Capture the cell that displays the provided text and extract its (x, y) central coordinate. 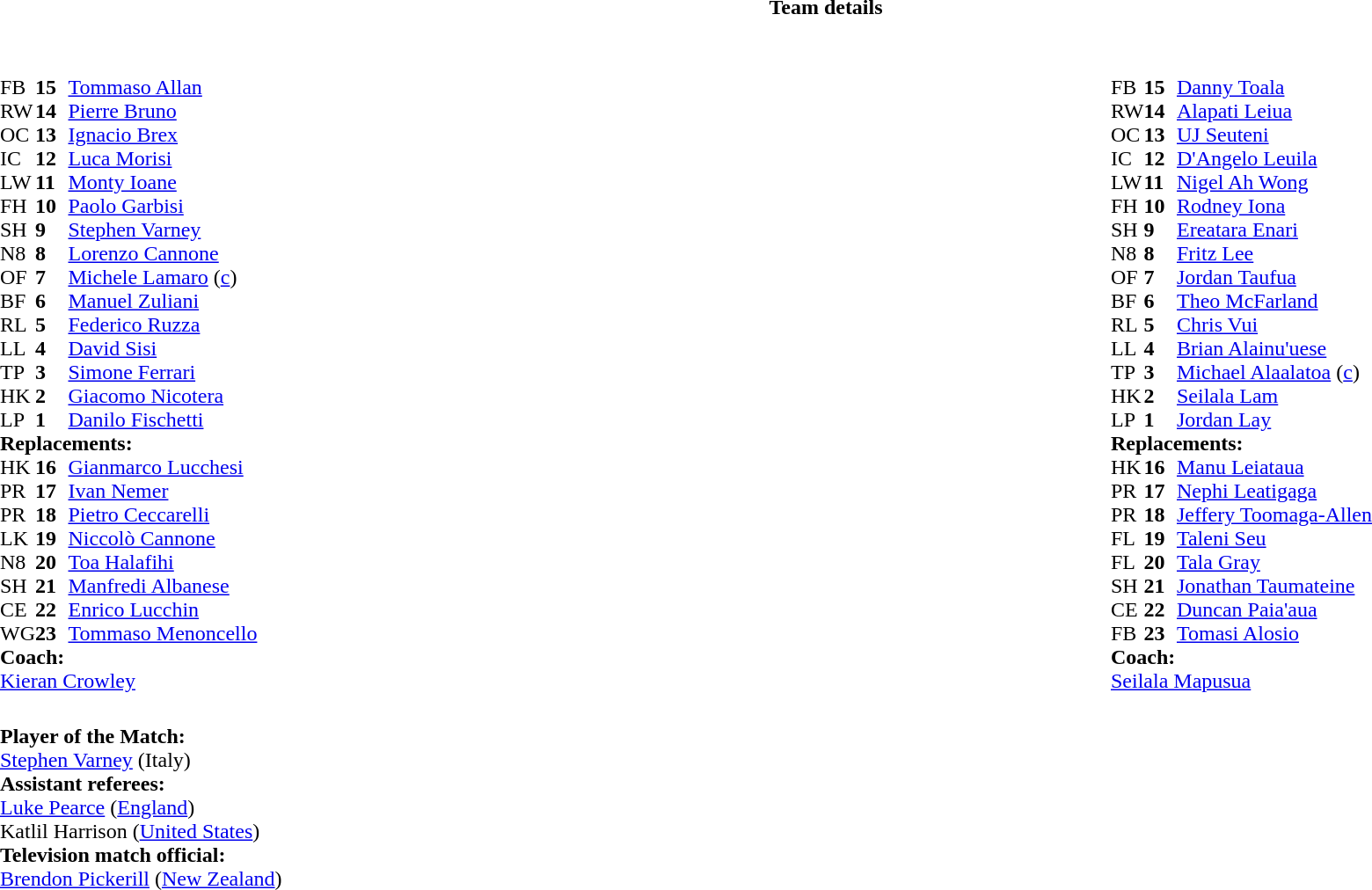
Toa Halafihi (162, 563)
D'Angelo Leuila (1274, 158)
Giacomo Nicotera (162, 396)
Simone Ferrari (162, 373)
Michael Alaalatoa (c) (1274, 373)
Manu Leiataua (1274, 468)
Duncan Paia'aua (1274, 610)
Alapati Leiua (1274, 111)
Enrico Lucchin (162, 610)
LK (18, 538)
Niccolò Cannone (162, 538)
Theo McFarland (1274, 301)
Rodney Iona (1274, 206)
Seilala Mapusua (1242, 681)
Ignacio Brex (162, 135)
Danny Toala (1274, 88)
Michele Lamaro (c) (162, 278)
Tala Gray (1274, 563)
Kieran Crowley (128, 681)
Gianmarco Lucchesi (162, 468)
Jordan Taufua (1274, 278)
Pierre Bruno (162, 111)
Tommaso Menoncello (162, 633)
Federico Ruzza (162, 325)
David Sisi (162, 348)
Monty Ioane (162, 183)
Nephi Leatigaga (1274, 491)
Tommaso Allan (162, 88)
UJ Seuteni (1274, 135)
Brian Alainu'uese (1274, 348)
WG (18, 633)
Jeffery Toomaga-Allen (1274, 515)
Danilo Fischetti (162, 420)
Jonathan Taumateine (1274, 586)
Jordan Lay (1274, 420)
Fritz Lee (1274, 253)
Luca Morisi (162, 158)
Manfredi Albanese (162, 586)
Pietro Ceccarelli (162, 515)
Lorenzo Cannone (162, 253)
Ivan Nemer (162, 491)
Taleni Seu (1274, 538)
Ereatara Enari (1274, 230)
Chris Vui (1274, 325)
Manuel Zuliani (162, 301)
Tomasi Alosio (1274, 633)
Paolo Garbisi (162, 206)
Nigel Ah Wong (1274, 183)
Stephen Varney (162, 230)
Seilala Lam (1274, 396)
